Locate the cell with the specified text and output its (x, y) center coordinate. 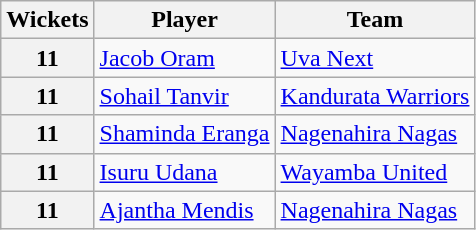
Kandurata Warriors (375, 96)
Uva Next (375, 58)
Ajantha Mendis (184, 210)
Sohail Tanvir (184, 96)
Team (375, 20)
Wayamba United (375, 172)
Isuru Udana (184, 172)
Shaminda Eranga (184, 134)
Jacob Oram (184, 58)
Player (184, 20)
Wickets (48, 20)
